Return the [X, Y] coordinate for the center point of the cell that contains the specified text.  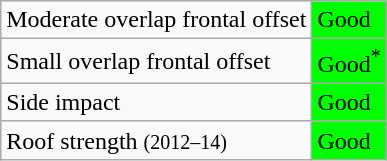
Side impact [156, 102]
Good* [349, 62]
Small overlap frontal offset [156, 62]
Moderate overlap frontal offset [156, 20]
Roof strength (2012–14) [156, 140]
